Locate the cell with the specified text and output its [X, Y] center coordinate. 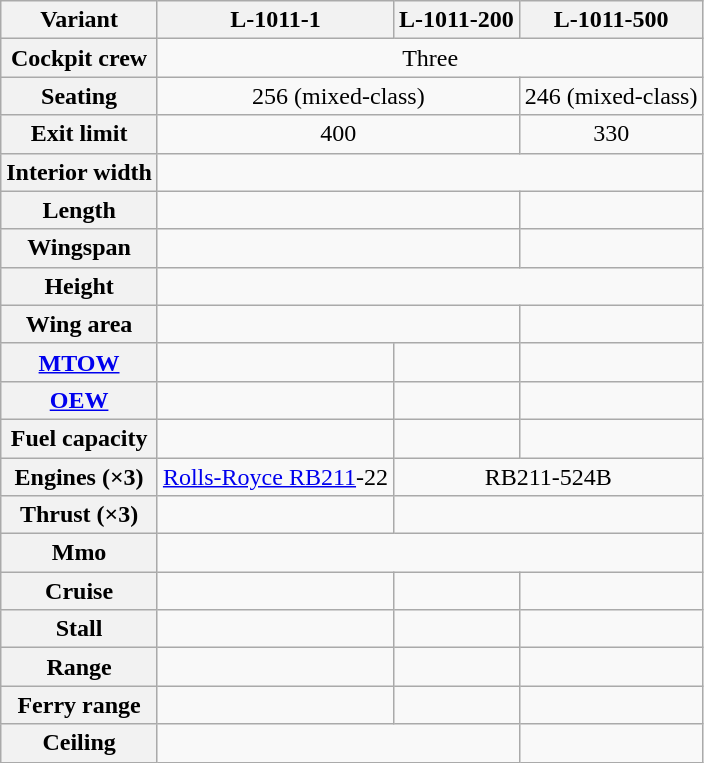
Variant [80, 20]
Fuel capacity [80, 438]
Ferry range [80, 705]
Rolls-Royce RB211-22 [275, 477]
MTOW [80, 362]
330 [611, 134]
Ceiling [80, 743]
256 (mixed-class) [338, 96]
Seating [80, 96]
Height [80, 286]
Engines (×3) [80, 477]
L-1011-1 [275, 20]
L-1011-500 [611, 20]
Thrust (×3) [80, 515]
L-1011-200 [457, 20]
400 [338, 134]
OEW [80, 400]
Cockpit crew [80, 58]
Interior width [80, 172]
Stall [80, 629]
Length [80, 210]
246 (mixed-class) [611, 96]
Wing area [80, 324]
Range [80, 667]
Exit limit [80, 134]
Wingspan [80, 248]
Mmo [80, 553]
Cruise [80, 591]
Three [430, 58]
RB211-524B [548, 477]
